Capture the cell that displays the provided text and extract its [X, Y] central coordinate. 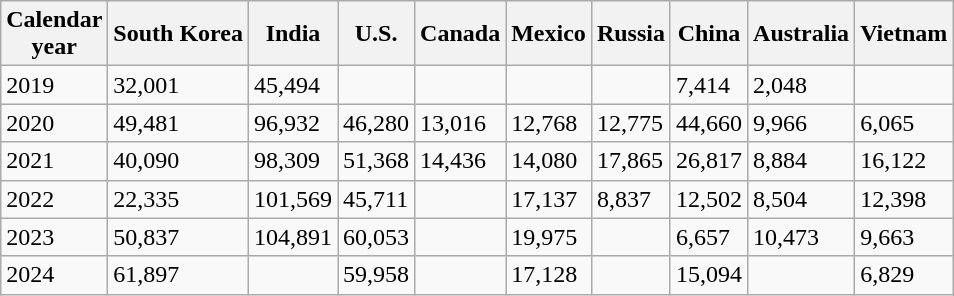
6,829 [904, 275]
98,309 [292, 161]
2020 [54, 123]
45,494 [292, 85]
96,932 [292, 123]
46,280 [376, 123]
14,080 [549, 161]
17,865 [630, 161]
16,122 [904, 161]
12,768 [549, 123]
2021 [54, 161]
2023 [54, 237]
China [708, 34]
12,398 [904, 199]
17,137 [549, 199]
61,897 [178, 275]
South Korea [178, 34]
6,657 [708, 237]
Vietnam [904, 34]
Calendaryear [54, 34]
50,837 [178, 237]
8,837 [630, 199]
Canada [460, 34]
60,053 [376, 237]
32,001 [178, 85]
49,481 [178, 123]
10,473 [802, 237]
Australia [802, 34]
40,090 [178, 161]
12,502 [708, 199]
2019 [54, 85]
2,048 [802, 85]
2024 [54, 275]
14,436 [460, 161]
9,663 [904, 237]
8,884 [802, 161]
13,016 [460, 123]
12,775 [630, 123]
17,128 [549, 275]
9,966 [802, 123]
51,368 [376, 161]
2022 [54, 199]
8,504 [802, 199]
101,569 [292, 199]
104,891 [292, 237]
India [292, 34]
6,065 [904, 123]
Mexico [549, 34]
44,660 [708, 123]
45,711 [376, 199]
22,335 [178, 199]
Russia [630, 34]
U.S. [376, 34]
19,975 [549, 237]
26,817 [708, 161]
7,414 [708, 85]
59,958 [376, 275]
15,094 [708, 275]
